Determine the [x, y] coordinate at the center of the cell enclosing the given text.  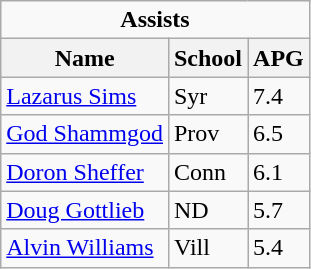
Syr [208, 96]
Assists [156, 20]
Vill [208, 248]
ND [208, 210]
God Shammgod [85, 134]
Conn [208, 172]
Doug Gottlieb [85, 210]
6.1 [279, 172]
Lazarus Sims [85, 96]
5.7 [279, 210]
7.4 [279, 96]
Doron Sheffer [85, 172]
Name [85, 58]
Prov [208, 134]
Alvin Williams [85, 248]
School [208, 58]
APG [279, 58]
5.4 [279, 248]
6.5 [279, 134]
